From the cell containing the given text, extract its center point as (x, y) coordinate. 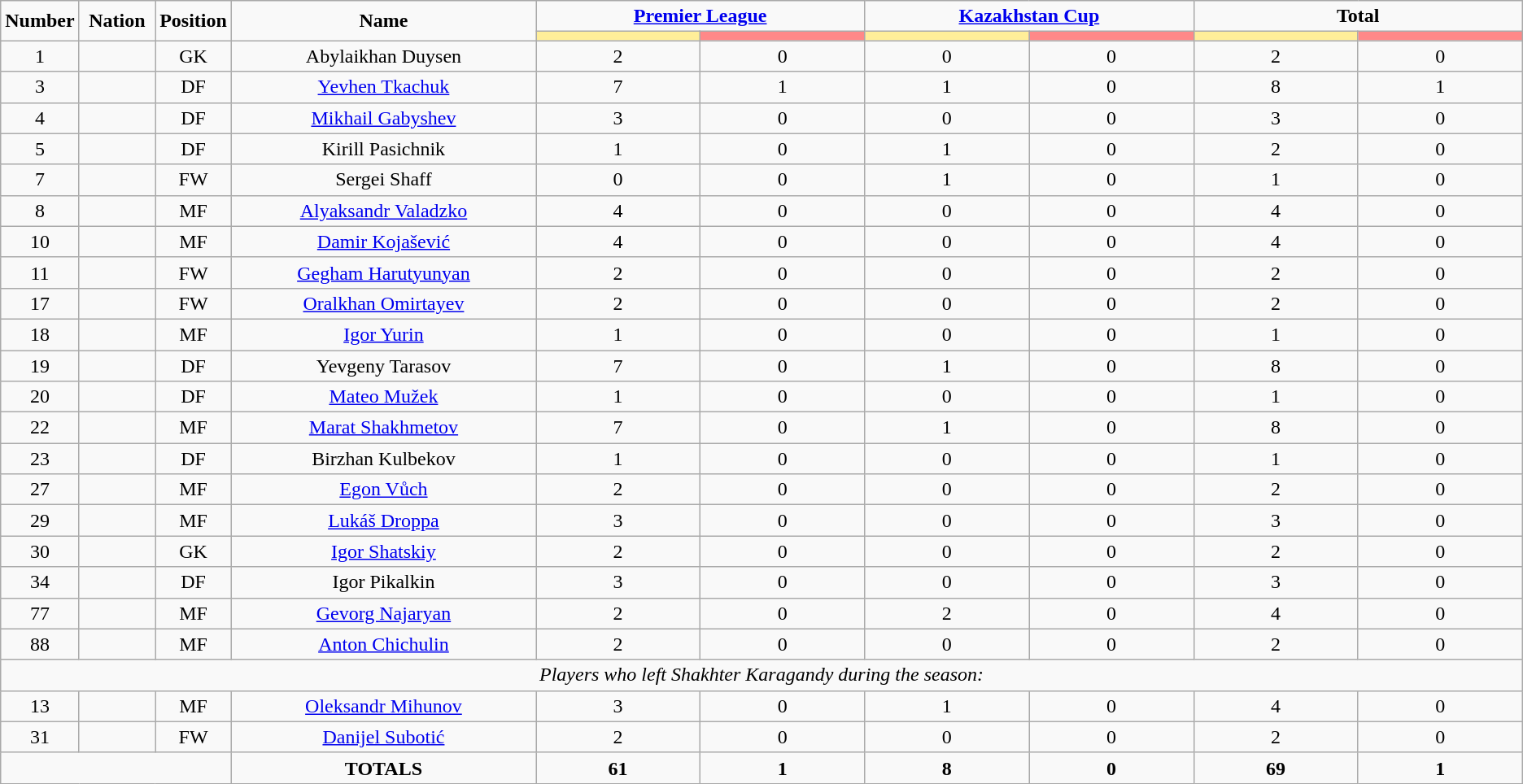
10 (40, 242)
Alyaksandr Valadzko (383, 211)
77 (40, 613)
Lukáš Droppa (383, 520)
29 (40, 520)
Kirill Pasichnik (383, 149)
Oralkhan Omirtayev (383, 303)
22 (40, 428)
20 (40, 397)
18 (40, 334)
Yevhen Tkachuk (383, 87)
Gevorg Najaryan (383, 613)
Igor Yurin (383, 334)
5 (40, 149)
Abylaikhan Duysen (383, 56)
Oleksandr Mihunov (383, 706)
Igor Shatskiy (383, 551)
Yevgeny Tarasov (383, 365)
Birzhan Kulbekov (383, 459)
Mikhail Gabyshev (383, 118)
31 (40, 737)
61 (617, 768)
Igor Pikalkin (383, 582)
Name (383, 21)
Gegham Harutyunyan (383, 272)
13 (40, 706)
TOTALS (383, 768)
19 (40, 365)
Danijel Subotić (383, 737)
Number (40, 21)
Damir Kojašević (383, 242)
Premier League (700, 16)
23 (40, 459)
Kazakhstan Cup (1029, 16)
17 (40, 303)
Egon Vůch (383, 490)
Players who left Shakhter Karagandy during the season: (761, 675)
88 (40, 644)
Mateo Mužek (383, 397)
Position (194, 21)
69 (1276, 768)
30 (40, 551)
Marat Shakhmetov (383, 428)
Sergei Shaff (383, 180)
34 (40, 582)
Anton Chichulin (383, 644)
11 (40, 272)
Nation (117, 21)
Total (1358, 16)
27 (40, 490)
